Return (x, y) of the center of cell containing provided text 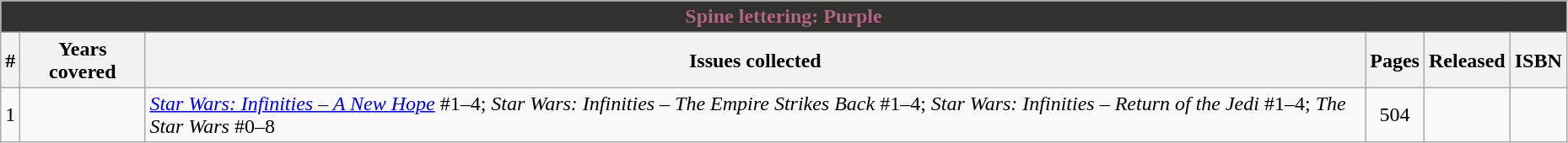
1 (10, 114)
504 (1395, 114)
# (10, 61)
ISBN (1538, 61)
Released (1467, 61)
Spine lettering: Purple (784, 17)
Years covered (83, 61)
Issues collected (756, 61)
Pages (1395, 61)
